Return [X, Y] of the center of cell containing provided text 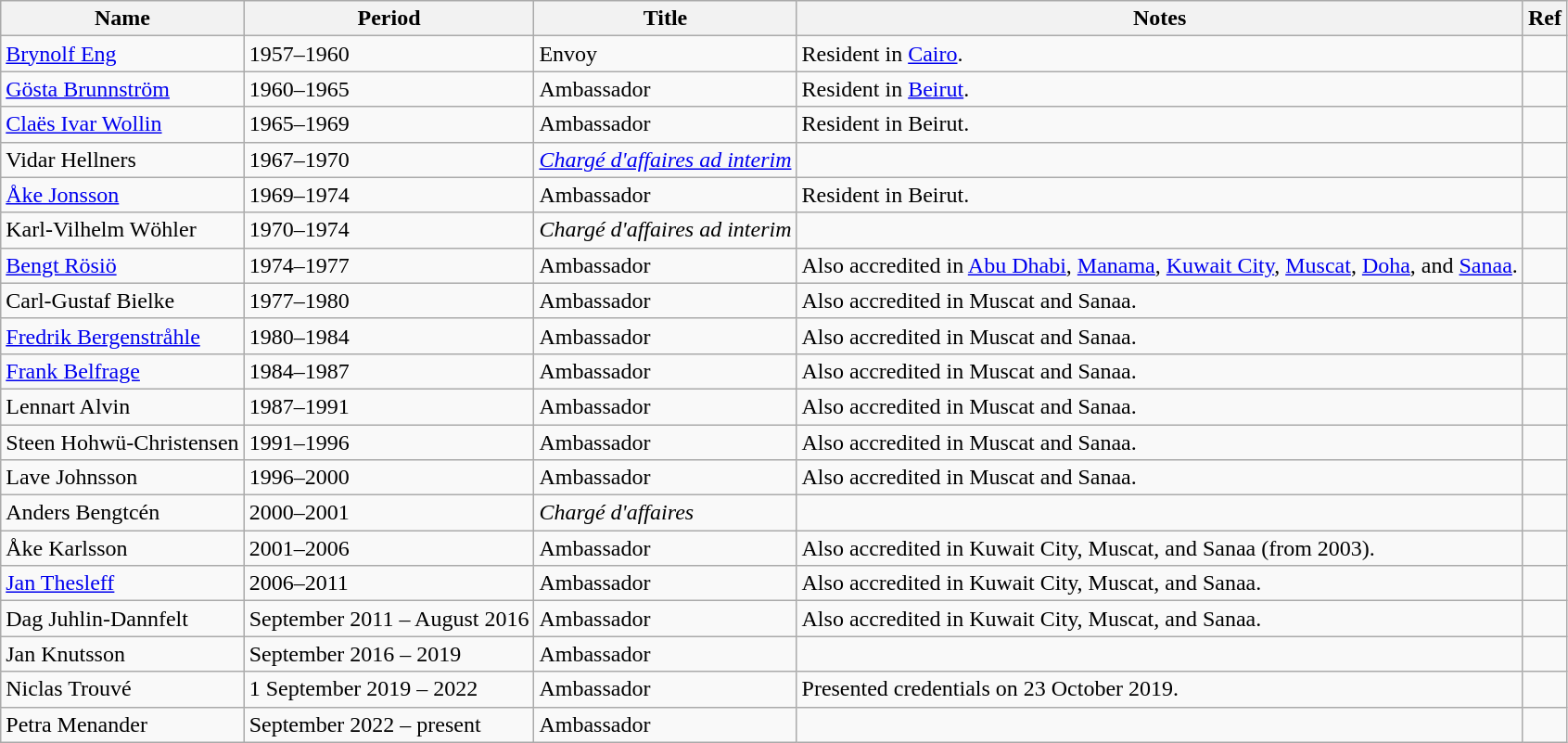
1957–1960 [389, 54]
2001–2006 [389, 548]
Chargé d'affaires [666, 513]
Jan Knutsson [122, 654]
1974–1977 [389, 265]
Notes [1159, 19]
2006–2011 [389, 583]
Fredrik Bergenstråhle [122, 336]
Claës Ivar Wollin [122, 124]
Brynolf Eng [122, 54]
Åke Jonsson [122, 195]
Bengt Rösiö [122, 265]
Envoy [666, 54]
Period [389, 19]
Dag Juhlin-Dannfelt [122, 619]
Lave Johnsson [122, 478]
Ref [1545, 19]
Title [666, 19]
Resident in Cairo. [1159, 54]
1965–1969 [389, 124]
1991–1996 [389, 442]
1969–1974 [389, 195]
1960–1965 [389, 89]
Vidar Hellners [122, 160]
Frank Belfrage [122, 371]
2000–2001 [389, 513]
September 2022 – present [389, 724]
Anders Bengtcén [122, 513]
1967–1970 [389, 160]
1996–2000 [389, 478]
Carl-Gustaf Bielke [122, 301]
Lennart Alvin [122, 406]
1984–1987 [389, 371]
September 2011 – August 2016 [389, 619]
Gösta Brunnström [122, 89]
Petra Menander [122, 724]
1970–1974 [389, 230]
1977–1980 [389, 301]
1987–1991 [389, 406]
Also accredited in Kuwait City, Muscat, and Sanaa (from 2003). [1159, 548]
Presented credentials on 23 October 2019. [1159, 689]
Karl-Vilhelm Wöhler [122, 230]
Also accredited in Abu Dhabi, Manama, Kuwait City, Muscat, Doha, and Sanaa. [1159, 265]
Niclas Trouvé [122, 689]
1 September 2019 – 2022 [389, 689]
1980–1984 [389, 336]
Name [122, 19]
Jan Thesleff [122, 583]
Steen Hohwü-Christensen [122, 442]
September 2016 – 2019 [389, 654]
Åke Karlsson [122, 548]
